Scan for the cell matching the given text and deliver its [X, Y] coordinate at center. 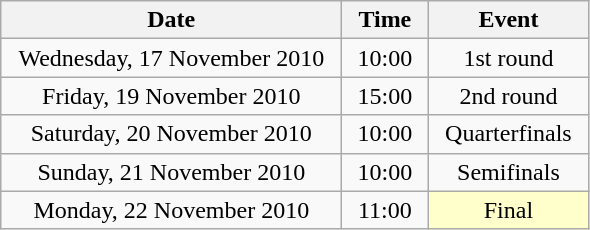
Date [172, 20]
Friday, 19 November 2010 [172, 96]
Sunday, 21 November 2010 [172, 172]
Wednesday, 17 November 2010 [172, 58]
2nd round [508, 96]
Event [508, 20]
15:00 [385, 96]
1st round [508, 58]
Saturday, 20 November 2010 [172, 134]
Monday, 22 November 2010 [172, 210]
Quarterfinals [508, 134]
Time [385, 20]
Semifinals [508, 172]
11:00 [385, 210]
Final [508, 210]
